Find where the given text appears and provide that cell's center as (X, Y) coordinate. 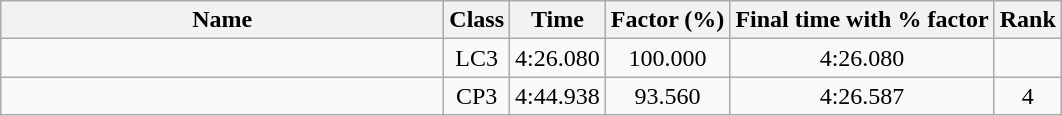
Name (222, 20)
Rank (1028, 20)
Factor (%) (668, 20)
4 (1028, 96)
93.560 (668, 96)
4:26.587 (862, 96)
100.000 (668, 58)
4:44.938 (558, 96)
CP3 (477, 96)
Final time with % factor (862, 20)
Class (477, 20)
Time (558, 20)
LC3 (477, 58)
